From the cell containing the given text, extract its center point as (x, y) coordinate. 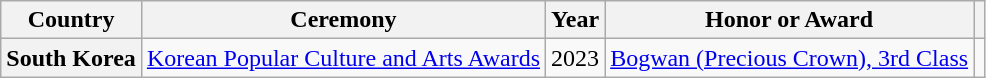
2023 (576, 58)
Honor or Award (790, 20)
Korean Popular Culture and Arts Awards (343, 58)
Year (576, 20)
Ceremony (343, 20)
Country (72, 20)
South Korea (72, 58)
Bogwan (Precious Crown), 3rd Class (790, 58)
